Identify which cell holds the provided text, then report its [X, Y] central coordinate. 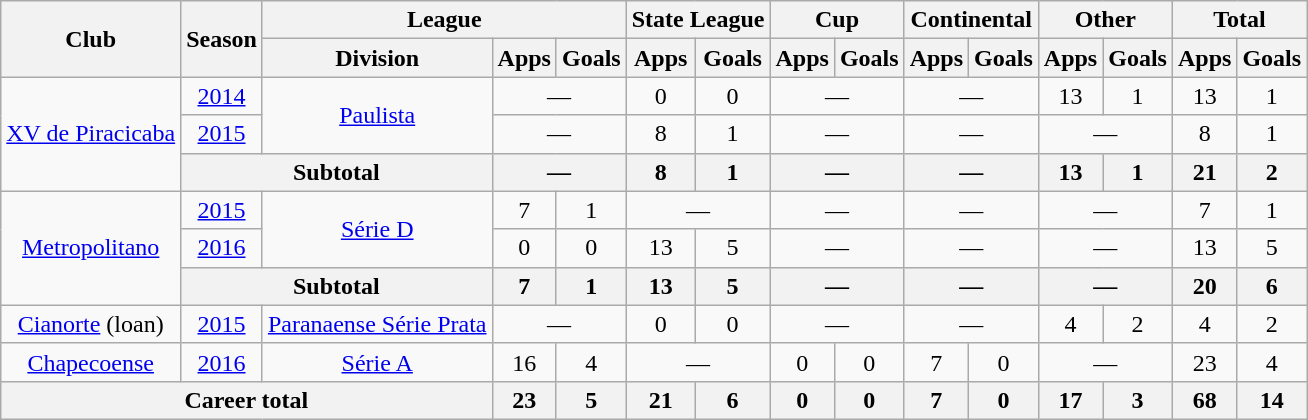
Career total [246, 400]
Division [377, 58]
Continental [971, 20]
Metropolitano [91, 248]
XV de Piracicaba [91, 134]
League [444, 20]
Club [91, 39]
20 [1204, 286]
Chapecoense [91, 362]
Cup [837, 20]
3 [1138, 400]
16 [524, 362]
17 [1070, 400]
State League [698, 20]
Paulista [377, 115]
14 [1272, 400]
2014 [222, 96]
Other [1105, 20]
Paranaense Série Prata [377, 324]
Série A [377, 362]
Season [222, 39]
Total [1239, 20]
Série D [377, 229]
Cianorte (loan) [91, 324]
68 [1204, 400]
